Return [x, y] of the center of cell containing provided text 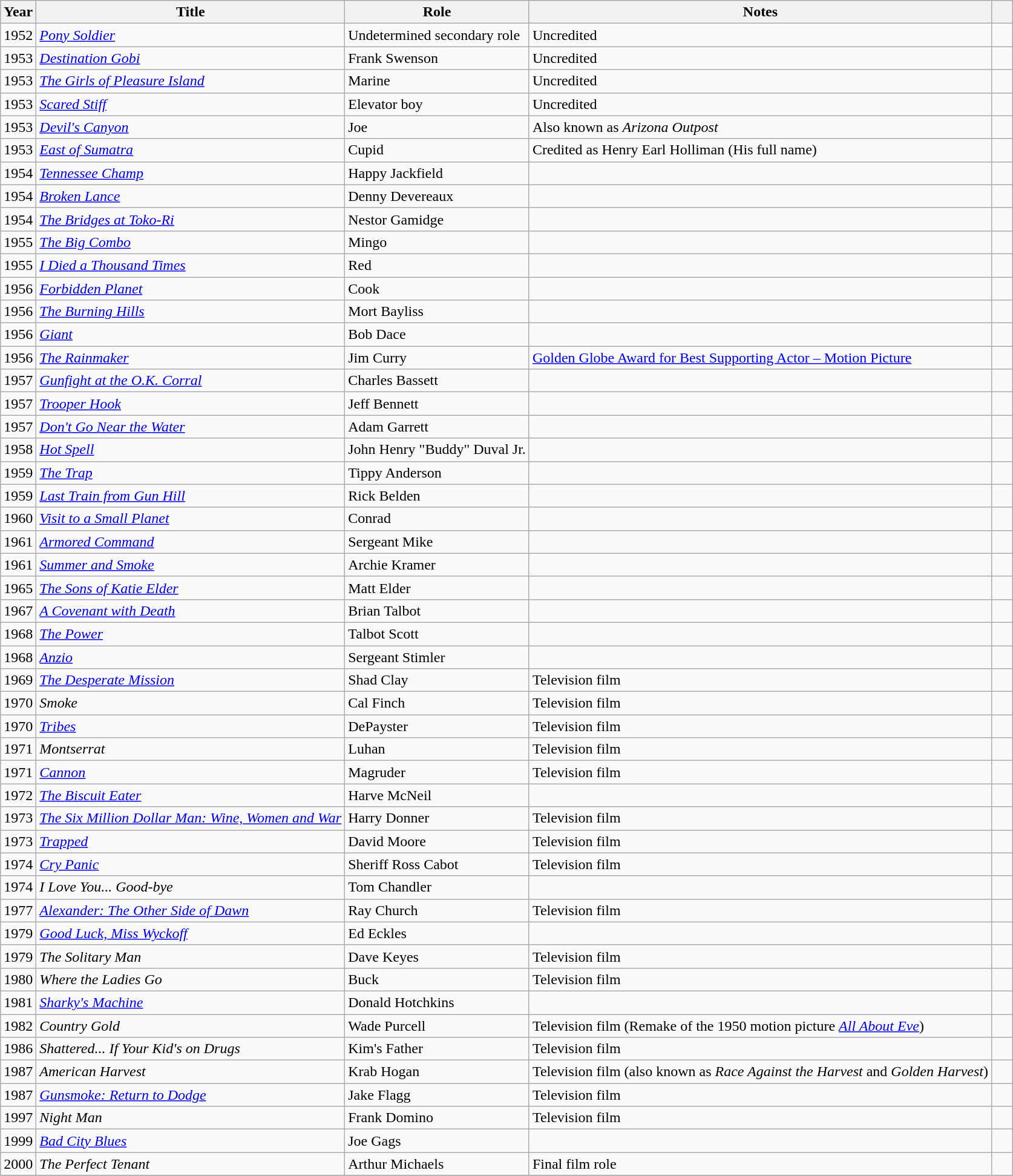
I Died a Thousand Times [191, 265]
Krab Hogan [437, 1072]
Arthur Michaels [437, 1164]
Happy Jackfield [437, 173]
2000 [18, 1164]
Frank Swenson [437, 58]
Cook [437, 289]
Visit to a Small Planet [191, 519]
Tom Chandler [437, 887]
Rick Belden [437, 496]
Donald Hotchkins [437, 1002]
DePayster [437, 726]
Television film (also known as Race Against the Harvest and Golden Harvest) [760, 1072]
East of Sumatra [191, 150]
Magruder [437, 772]
Ed Eckles [437, 933]
The Bridges at Toko-Ri [191, 219]
Joe [437, 127]
1997 [18, 1118]
American Harvest [191, 1072]
Sharky's Machine [191, 1002]
Mort Bayliss [437, 312]
Gunsmoke: Return to Dodge [191, 1095]
Talbot Scott [437, 634]
Country Gold [191, 1026]
Kim's Father [437, 1049]
Archie Kramer [437, 565]
1967 [18, 611]
Anzio [191, 657]
Undetermined secondary role [437, 35]
Tennessee Champ [191, 173]
John Henry "Buddy" Duval Jr. [437, 450]
Cupid [437, 150]
Gunfight at the O.K. Corral [191, 381]
1960 [18, 519]
Adam Garrett [437, 427]
Night Man [191, 1118]
Golden Globe Award for Best Supporting Actor – Motion Picture [760, 358]
1977 [18, 910]
Brian Talbot [437, 611]
Elevator boy [437, 104]
Cry Panic [191, 864]
Charles Bassett [437, 381]
Final film role [760, 1164]
The Sons of Katie Elder [191, 588]
Role [437, 12]
Last Train from Gun Hill [191, 496]
Don't Go Near the Water [191, 427]
The Perfect Tenant [191, 1164]
1958 [18, 450]
David Moore [437, 841]
Denny Devereaux [437, 196]
Wade Purcell [437, 1026]
The Burning Hills [191, 312]
Also known as Arizona Outpost [760, 127]
Forbidden Planet [191, 289]
Title [191, 12]
Bob Dace [437, 335]
Destination Gobi [191, 58]
Sergeant Stimler [437, 657]
Alexander: The Other Side of Dawn [191, 910]
Trapped [191, 841]
Jake Flagg [437, 1095]
Smoke [191, 703]
Hot Spell [191, 450]
Scared Stiff [191, 104]
The Solitary Man [191, 956]
Sheriff Ross Cabot [437, 864]
Shad Clay [437, 680]
Matt Elder [437, 588]
Devil's Canyon [191, 127]
1972 [18, 795]
Broken Lance [191, 196]
Credited as Henry Earl Holliman (His full name) [760, 150]
1969 [18, 680]
1952 [18, 35]
Armored Command [191, 542]
Nestor Gamidge [437, 219]
The Girls of Pleasure Island [191, 81]
Sergeant Mike [437, 542]
The Power [191, 634]
Trooper Hook [191, 404]
Jim Curry [437, 358]
Bad City Blues [191, 1141]
Cannon [191, 772]
Cal Finch [437, 703]
Tribes [191, 726]
Dave Keyes [437, 956]
Luhan [437, 749]
1986 [18, 1049]
1965 [18, 588]
Pony Soldier [191, 35]
The Biscuit Eater [191, 795]
Tippy Anderson [437, 473]
Harve McNeil [437, 795]
The Desperate Mission [191, 680]
Red [437, 265]
The Big Combo [191, 242]
A Covenant with Death [191, 611]
Shattered... If Your Kid's on Drugs [191, 1049]
1999 [18, 1141]
Notes [760, 12]
Ray Church [437, 910]
Television film (Remake of the 1950 motion picture All About Eve) [760, 1026]
The Rainmaker [191, 358]
The Trap [191, 473]
1981 [18, 1002]
Summer and Smoke [191, 565]
Jeff Bennett [437, 404]
Harry Donner [437, 818]
1980 [18, 979]
Frank Domino [437, 1118]
Marine [437, 81]
I Love You... Good-bye [191, 887]
Mingo [437, 242]
Good Luck, Miss Wyckoff [191, 933]
Montserrat [191, 749]
Buck [437, 979]
1982 [18, 1026]
Year [18, 12]
Where the Ladies Go [191, 979]
Giant [191, 335]
The Six Million Dollar Man: Wine, Women and War [191, 818]
Joe Gags [437, 1141]
Conrad [437, 519]
